Locate the cell with the specified text and output its [X, Y] center coordinate. 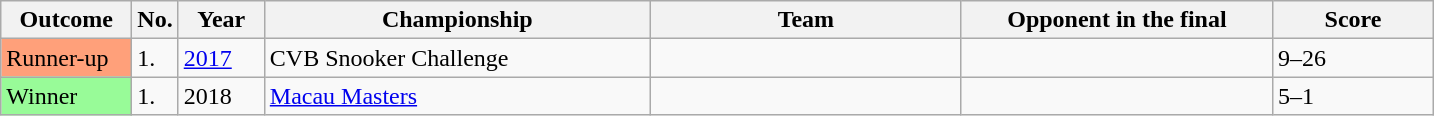
Championship [457, 20]
Year [221, 20]
Score [1352, 20]
Winner [66, 96]
Macau Masters [457, 96]
Outcome [66, 20]
Runner-up [66, 58]
5–1 [1352, 96]
CVB Snooker Challenge [457, 58]
2017 [221, 58]
Opponent in the final [1116, 20]
Team [806, 20]
2018 [221, 96]
9–26 [1352, 58]
No. [155, 20]
